Pinpoint the cell where the given text exists, returning its [x, y] midpoint coordinate. 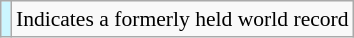
Indicates a formerly held world record [182, 19]
